Output the (X, Y) coordinate of the center of the cell containing the given text.  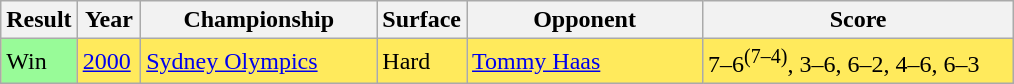
Hard (422, 62)
Sydney Olympics (259, 62)
7–6(7–4), 3–6, 6–2, 4–6, 6–3 (858, 62)
2000 (109, 62)
Opponent (584, 20)
Surface (422, 20)
Result (39, 20)
Year (109, 20)
Win (39, 62)
Championship (259, 20)
Tommy Haas (584, 62)
Score (858, 20)
